Return [x, y] of the center of cell containing provided text 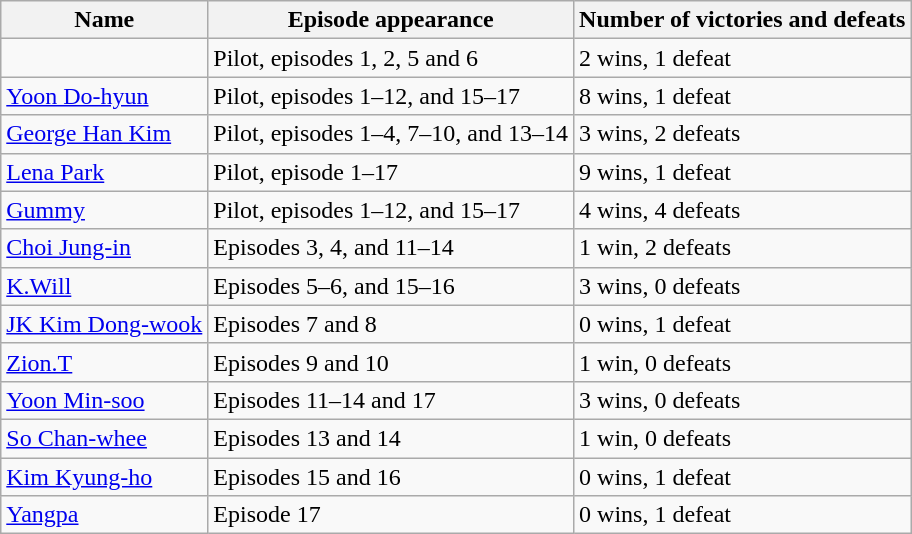
Episodes 5–6, and 15–16 [391, 286]
JK Kim Dong-wook [104, 324]
Lena Park [104, 172]
Episode 17 [391, 515]
4 wins, 4 defeats [742, 210]
Episodes 9 and 10 [391, 362]
2 wins, 1 defeat [742, 58]
Zion.T [104, 362]
9 wins, 1 defeat [742, 172]
K.Will [104, 286]
Yoon Min-soo [104, 400]
Gummy [104, 210]
Yoon Do-hyun [104, 96]
Episodes 13 and 14 [391, 438]
Choi Jung-in [104, 248]
George Han Kim [104, 134]
Pilot, episodes 1, 2, 5 and 6 [391, 58]
Episodes 7 and 8 [391, 324]
Episodes 15 and 16 [391, 477]
3 wins, 2 defeats [742, 134]
8 wins, 1 defeat [742, 96]
Episodes 3, 4, and 11–14 [391, 248]
Kim Kyung-ho [104, 477]
Number of victories and defeats [742, 20]
Episode appearance [391, 20]
So Chan-whee [104, 438]
Yangpa [104, 515]
Episodes 11–14 and 17 [391, 400]
1 win, 2 defeats [742, 248]
Name [104, 20]
Pilot, episode 1–17 [391, 172]
Pilot, episodes 1–4, 7–10, and 13–14 [391, 134]
